Detect which cell encompasses the target text, then output its (x, y) center coordinate. 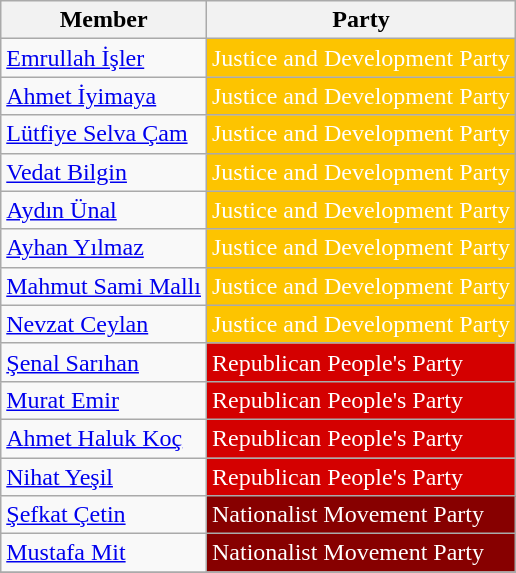
Lütfiye Selva Çam (104, 134)
Nevzat Ceylan (104, 324)
Ayhan Yılmaz (104, 248)
Aydın Ünal (104, 210)
Şenal Sarıhan (104, 362)
Şefkat Çetin (104, 515)
Mahmut Sami Mallı (104, 286)
Member (104, 20)
Ahmet İyimaya (104, 96)
Murat Emir (104, 400)
Nihat Yeşil (104, 477)
Party (360, 20)
Ahmet Haluk Koç (104, 438)
Vedat Bilgin (104, 172)
Emrullah İşler (104, 58)
Mustafa Mit (104, 553)
